Determine the [x, y] coordinate at the center of the cell enclosing the given text.  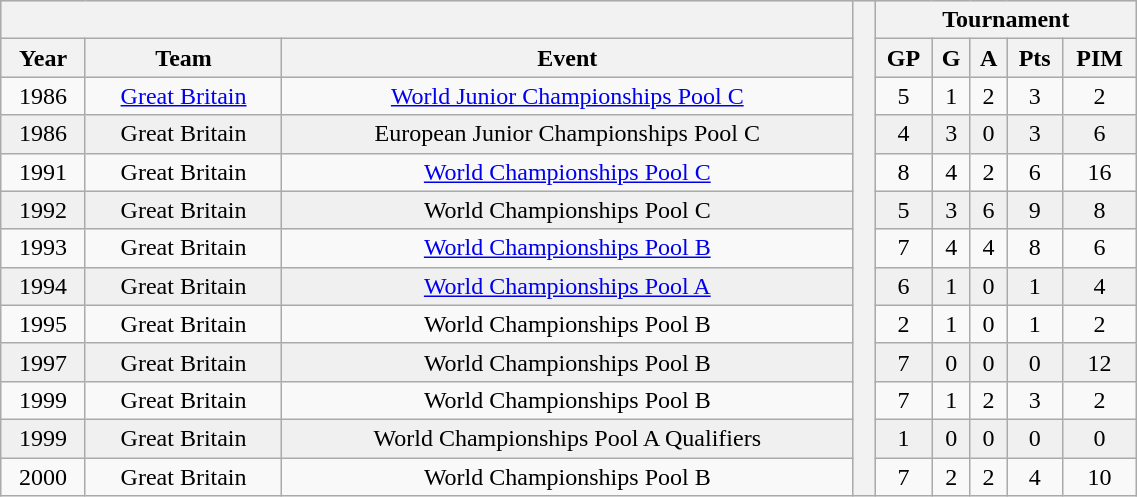
G [951, 58]
9 [1034, 210]
A [988, 58]
1992 [44, 210]
2000 [44, 477]
16 [1099, 172]
1995 [44, 324]
World Junior Championships Pool C [568, 96]
GP [904, 58]
European Junior Championships Pool C [568, 134]
1994 [44, 286]
1997 [44, 362]
1991 [44, 172]
World Championships Pool A Qualifiers [568, 438]
12 [1099, 362]
10 [1099, 477]
Event [568, 58]
PIM [1099, 58]
World Championships Pool A [568, 286]
Team [183, 58]
Year [44, 58]
Pts [1034, 58]
Tournament [1006, 20]
1993 [44, 248]
